Return the [X, Y] coordinate for the center point of the cell that contains the specified text.  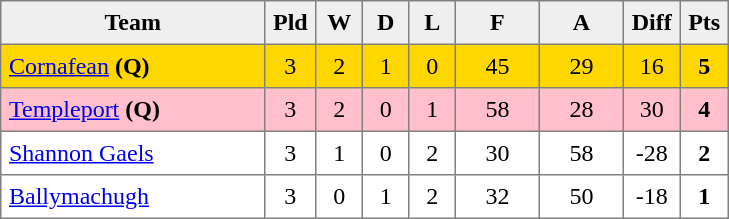
F [497, 23]
D [385, 23]
16 [651, 66]
-28 [651, 153]
-18 [651, 197]
Ballymachugh [133, 197]
29 [581, 66]
45 [497, 66]
Templeport (Q) [133, 110]
W [339, 23]
5 [704, 66]
Pld [290, 23]
A [581, 23]
Pts [704, 23]
Team [133, 23]
Cornafean (Q) [133, 66]
50 [581, 197]
32 [497, 197]
28 [581, 110]
Diff [651, 23]
4 [704, 110]
L [432, 23]
Shannon Gaels [133, 153]
